Pinpoint the cell where the given text exists, returning its [X, Y] midpoint coordinate. 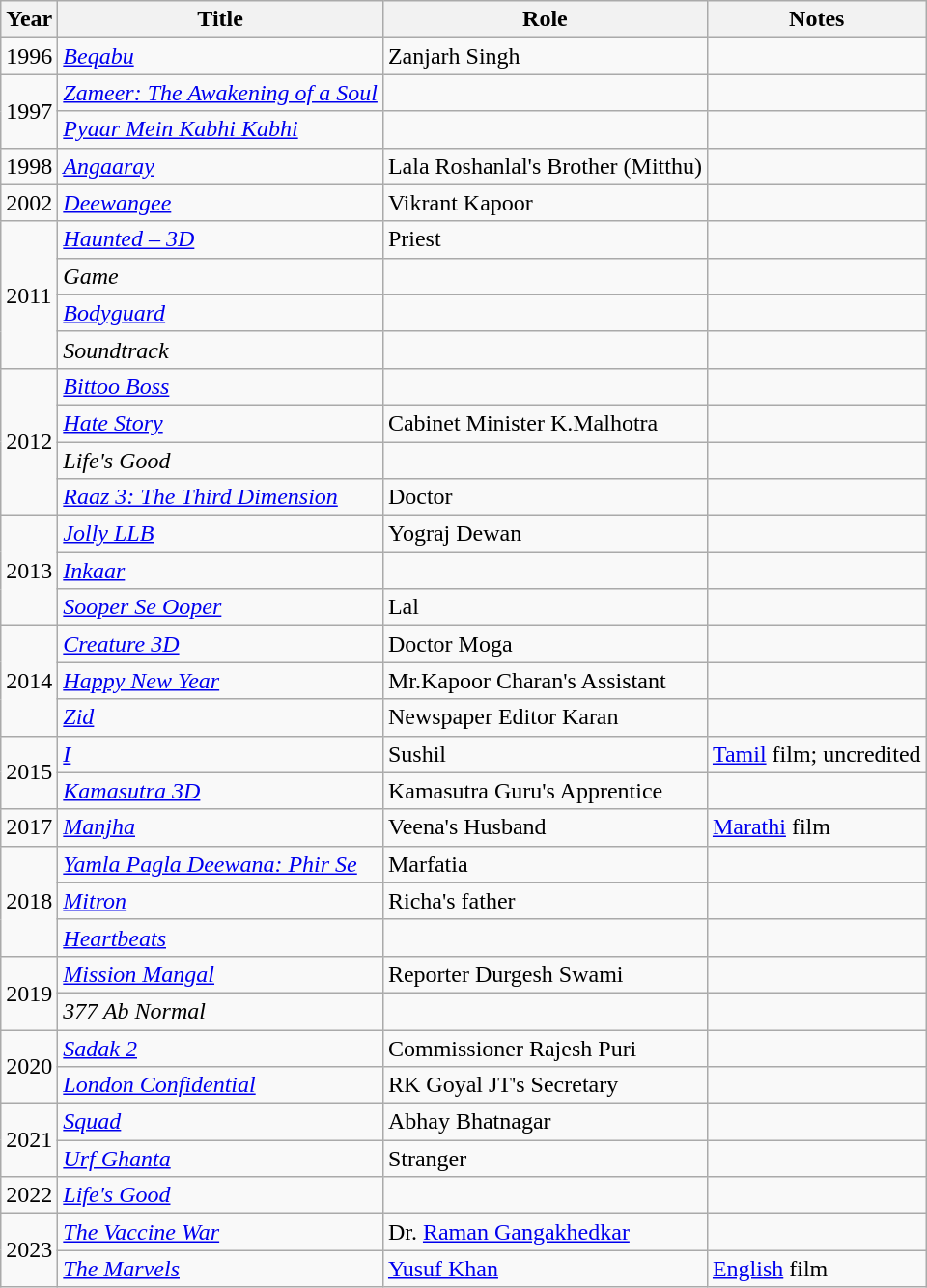
Inkaar [220, 571]
Jolly LLB [220, 534]
Yusuf Khan [545, 1269]
Creature 3D [220, 644]
1998 [29, 166]
2018 [29, 901]
Happy New Year [220, 681]
Cabinet Minister K.Malhotra [545, 423]
2002 [29, 203]
Zanjarh Singh [545, 56]
1996 [29, 56]
Stranger [545, 1159]
Title [220, 19]
Abhay Bhatnagar [545, 1122]
2013 [29, 571]
Manjha [220, 827]
Sadak 2 [220, 1048]
Hate Story [220, 423]
The Vaccine War [220, 1232]
1997 [29, 111]
English film [817, 1269]
Reporter Durgesh Swami [545, 974]
Mitron [220, 901]
The Marvels [220, 1269]
Squad [220, 1122]
Haunted – 3D [220, 239]
Priest [545, 239]
Kamasutra Guru's Apprentice [545, 791]
Veena's Husband [545, 827]
I [220, 754]
2020 [29, 1066]
Newspaper Editor Karan [545, 717]
Beqabu [220, 56]
2022 [29, 1195]
Dr. Raman Gangakhedkar [545, 1232]
Marathi film [817, 827]
Kamasutra 3D [220, 791]
Marfatia [545, 864]
Vikrant Kapoor [545, 203]
Yamla Pagla Deewana: Phir Se [220, 864]
Deewangee [220, 203]
Game [220, 276]
2011 [29, 294]
Year [29, 19]
Lal [545, 607]
Bittoo Boss [220, 386]
2021 [29, 1140]
Role [545, 19]
Mr.Kapoor Charan's Assistant [545, 681]
2015 [29, 772]
Doctor [545, 497]
Lala Roshanlal's Brother (Mitthu) [545, 166]
Raaz 3: The Third Dimension [220, 497]
2019 [29, 993]
Commissioner Rajesh Puri [545, 1048]
London Confidential [220, 1085]
2017 [29, 827]
Zameer: The Awakening of a Soul [220, 93]
RK Goyal JT's Secretary [545, 1085]
Tamil film; uncredited [817, 754]
Doctor Moga [545, 644]
Notes [817, 19]
Sushil [545, 754]
Richa's father [545, 901]
377 Ab Normal [220, 1011]
Pyaar Mein Kabhi Kabhi [220, 129]
2012 [29, 441]
Sooper Se Ooper [220, 607]
Mission Mangal [220, 974]
Zid [220, 717]
Soundtrack [220, 350]
2023 [29, 1250]
Heartbeats [220, 938]
Urf Ghanta [220, 1159]
2014 [29, 681]
Yograj Dewan [545, 534]
Angaaray [220, 166]
Bodyguard [220, 313]
